Locate the cell with the specified text and output its [x, y] center coordinate. 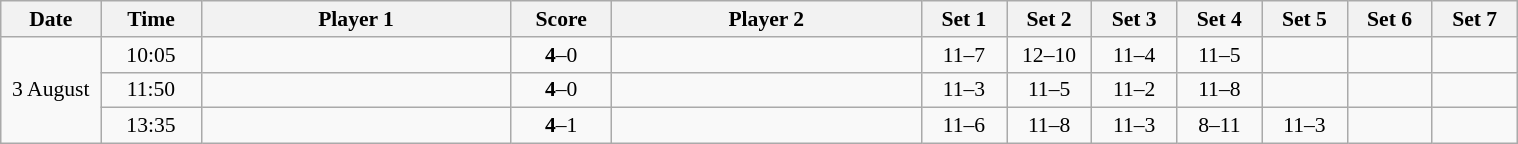
11:50 [151, 90]
Player 1 [356, 19]
Score [561, 19]
Time [151, 19]
13:35 [151, 126]
Set 1 [964, 19]
11–2 [1134, 90]
11–6 [964, 126]
Date [51, 19]
11–7 [964, 55]
11–4 [1134, 55]
Set 7 [1474, 19]
Set 6 [1390, 19]
Set 5 [1304, 19]
3 August [51, 90]
8–11 [1220, 126]
12–10 [1048, 55]
Set 3 [1134, 19]
Set 2 [1048, 19]
Set 4 [1220, 19]
4–1 [561, 126]
10:05 [151, 55]
Player 2 [766, 19]
